Return [x, y] of the center of cell containing provided text 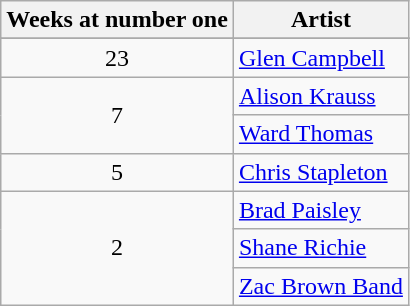
Zac Brown Band [320, 286]
Alison Krauss [320, 96]
Ward Thomas [320, 134]
2 [118, 248]
Weeks at number one [118, 20]
Shane Richie [320, 248]
5 [118, 172]
23 [118, 58]
Artist [320, 20]
7 [118, 115]
Brad Paisley [320, 210]
Glen Campbell [320, 58]
Chris Stapleton [320, 172]
